Pinpoint the cell where the given text exists, returning its [X, Y] midpoint coordinate. 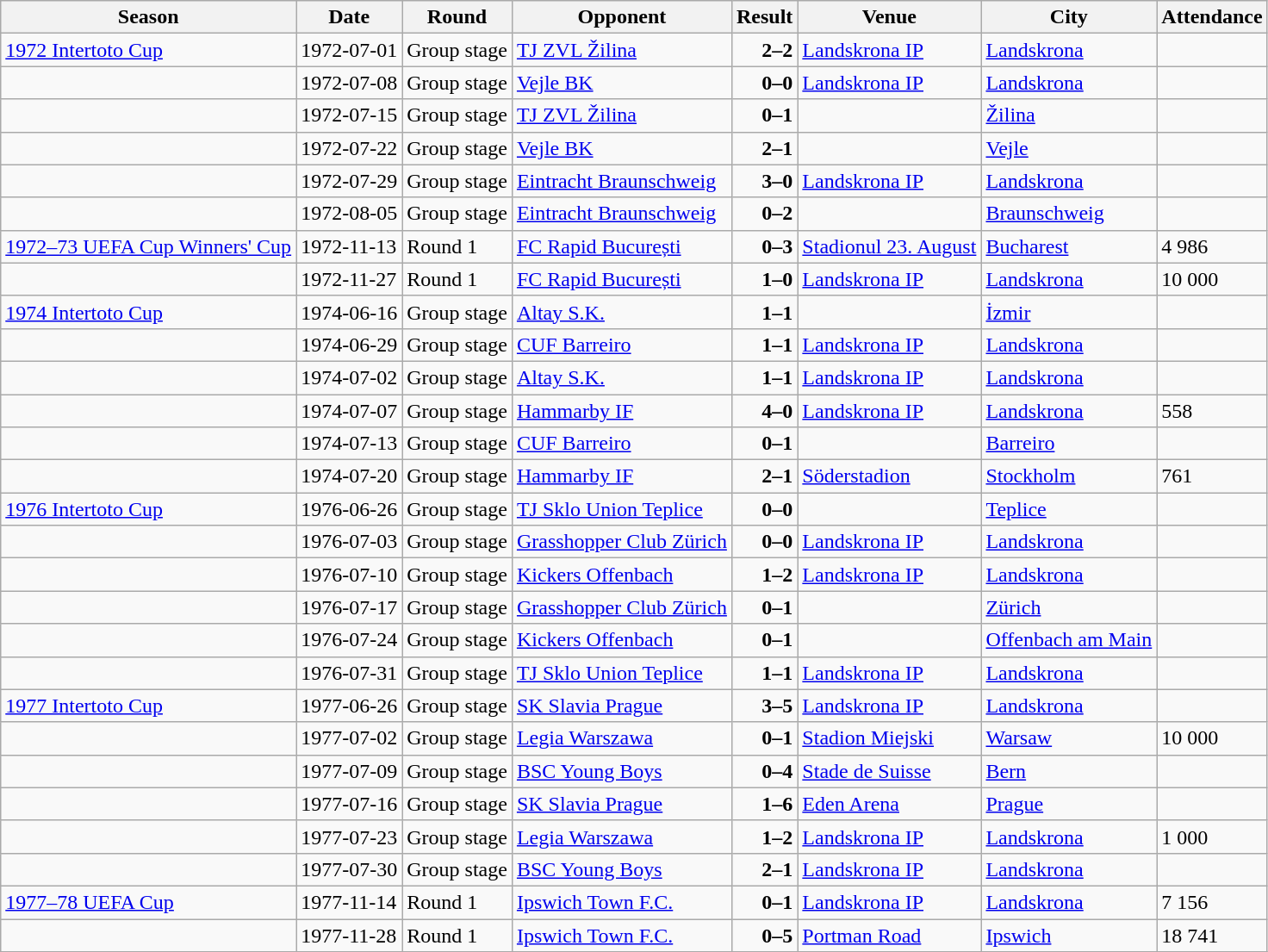
Round [457, 17]
Date [350, 17]
2–2 [764, 50]
Opponent [622, 17]
1972-07-15 [350, 115]
City [1069, 17]
1977 Intertoto Cup [148, 706]
Braunschweig [1069, 214]
1972 Intertoto Cup [148, 50]
1–0 [764, 279]
Attendance [1212, 17]
1976-07-31 [350, 673]
0–2 [764, 214]
Stadionul 23. August [889, 246]
1972-07-01 [350, 50]
Zürich [1069, 607]
1977–78 UEFA Cup [148, 902]
Prague [1069, 804]
1976-07-24 [350, 640]
1974-07-02 [350, 377]
1972–73 UEFA Cup Winners' Cup [148, 246]
Žilina [1069, 115]
1972-07-08 [350, 83]
Season [148, 17]
Ipswich [1069, 935]
4 986 [1212, 246]
1977-07-16 [350, 804]
1972-08-05 [350, 214]
3–0 [764, 181]
1976-07-03 [350, 542]
Söderstadion [889, 476]
1974 Intertoto Cup [148, 312]
Offenbach am Main [1069, 640]
Result [764, 17]
1974-07-20 [350, 476]
7 156 [1212, 902]
1976-07-10 [350, 575]
0–4 [764, 771]
0–3 [764, 246]
Bern [1069, 771]
1972-07-29 [350, 181]
Stade de Suisse [889, 771]
Venue [889, 17]
1976 Intertoto Cup [148, 509]
3–5 [764, 706]
1972-07-22 [350, 148]
1977-11-14 [350, 902]
1977-07-23 [350, 837]
0–5 [764, 935]
1977-11-28 [350, 935]
1977-07-30 [350, 869]
Eden Arena [889, 804]
1977-07-02 [350, 738]
18 741 [1212, 935]
1977-07-09 [350, 771]
Bucharest [1069, 246]
1974-06-29 [350, 345]
Warsaw [1069, 738]
1974-07-07 [350, 411]
761 [1212, 476]
Vejle [1069, 148]
Stockholm [1069, 476]
Stadion Miejski [889, 738]
1976-06-26 [350, 509]
1976-07-17 [350, 607]
Teplice [1069, 509]
1974-06-16 [350, 312]
1–6 [764, 804]
Portman Road [889, 935]
Barreiro [1069, 444]
558 [1212, 411]
1 000 [1212, 837]
1972-11-13 [350, 246]
İzmir [1069, 312]
4–0 [764, 411]
1974-07-13 [350, 444]
1977-06-26 [350, 706]
1972-11-27 [350, 279]
